Scan for the cell matching the given text and deliver its (x, y) coordinate at center. 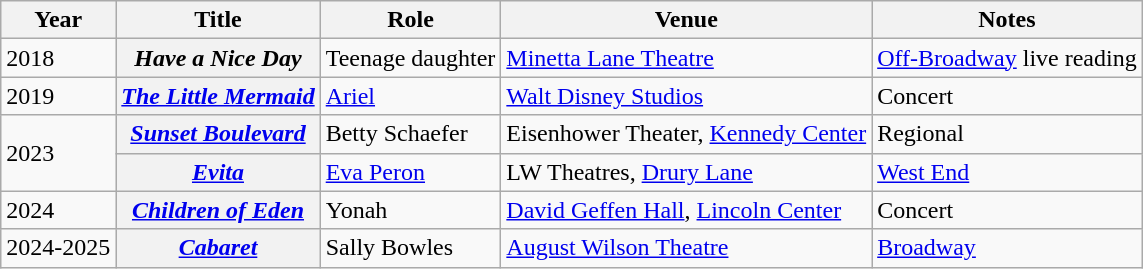
Venue (686, 20)
Ariel (410, 96)
Walt Disney Studios (686, 96)
Minetta Lane Theatre (686, 58)
Title (218, 20)
West End (1008, 172)
LW Theatres, Drury Lane (686, 172)
Sunset Boulevard (218, 134)
Children of Eden (218, 210)
Betty Schaefer (410, 134)
Off-Broadway live reading (1008, 58)
August Wilson Theatre (686, 248)
2019 (58, 96)
Have a Nice Day (218, 58)
2024-2025 (58, 248)
Eva Peron (410, 172)
David Geffen Hall, Lincoln Center (686, 210)
Cabaret (218, 248)
Evita (218, 172)
The Little Mermaid (218, 96)
Broadway (1008, 248)
Sally Bowles (410, 248)
Year (58, 20)
Teenage daughter (410, 58)
2023 (58, 153)
Role (410, 20)
2018 (58, 58)
Regional (1008, 134)
Notes (1008, 20)
Yonah (410, 210)
2024 (58, 210)
Eisenhower Theater, Kennedy Center (686, 134)
